Provide the (X, Y) coordinate of the cell's center where the given text is located.  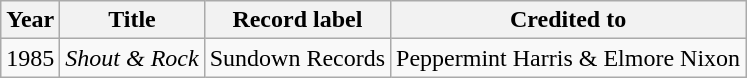
Sundown Records (297, 58)
Shout & Rock (132, 58)
Peppermint Harris & Elmore Nixon (568, 58)
Year (30, 20)
Record label (297, 20)
Title (132, 20)
Credited to (568, 20)
1985 (30, 58)
